Determine the [x, y] coordinate at the center of the cell enclosing the given text.  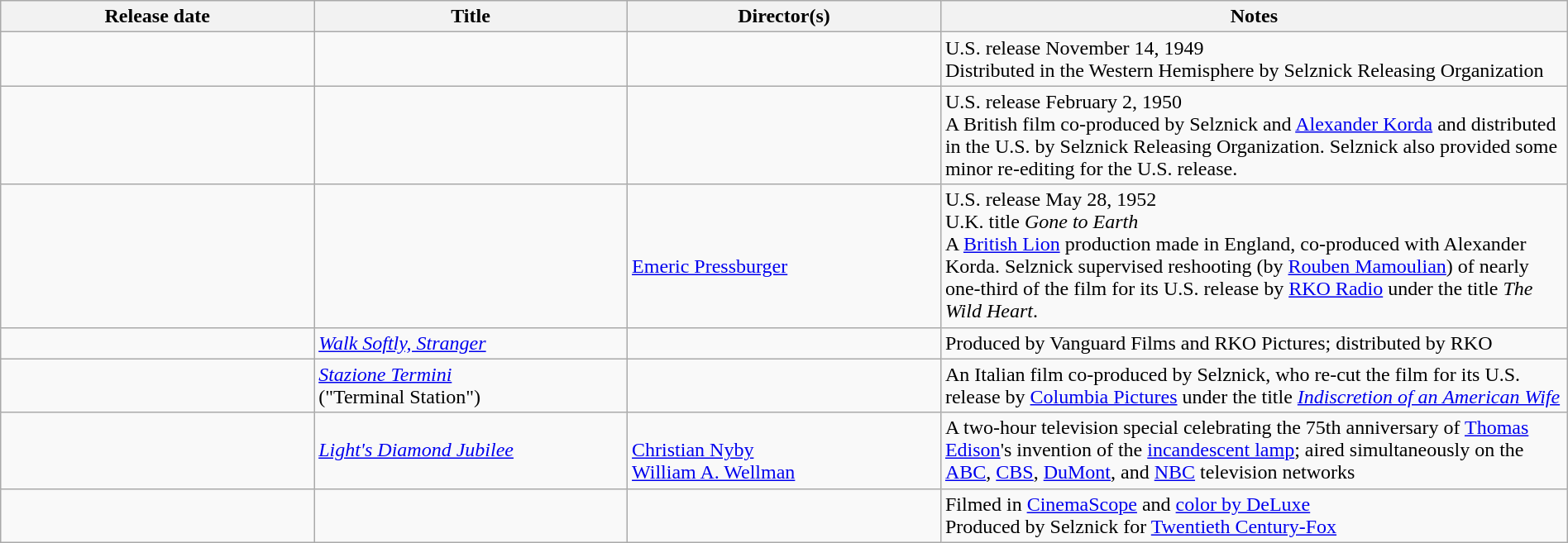
Produced by Vanguard Films and RKO Pictures; distributed by RKO [1254, 343]
U.S. release November 14, 1949Distributed in the Western Hemisphere by Selznick Releasing Organization [1254, 60]
Walk Softly, Stranger [471, 343]
Notes [1254, 17]
Filmed in CinemaScope and color by DeLuxeProduced by Selznick for Twentieth Century-Fox [1254, 516]
Christian NybyWilliam A. Wellman [784, 450]
Stazione Termini("Terminal Station") [471, 385]
Director(s) [784, 17]
Light's Diamond Jubilee [471, 450]
Title [471, 17]
Emeric Pressburger [784, 256]
Release date [157, 17]
